Pinpoint the cell where the given text exists, returning its (x, y) midpoint coordinate. 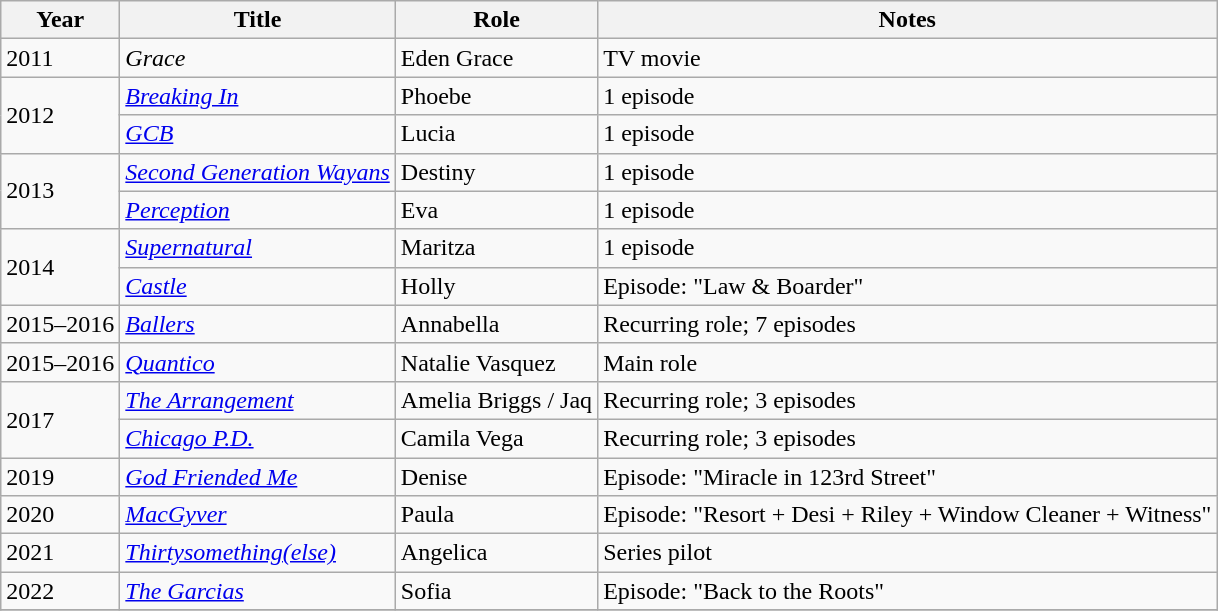
Chicago P.D. (258, 438)
Quantico (258, 362)
Holly (496, 286)
Angelica (496, 553)
Eva (496, 210)
Second Generation Wayans (258, 172)
Notes (908, 20)
Series pilot (908, 553)
2019 (60, 477)
2014 (60, 267)
Grace (258, 58)
Episode: "Resort + Desi + Riley + Window Cleaner + Witness" (908, 515)
Supernatural (258, 248)
Paula (496, 515)
The Garcias (258, 591)
Episode: "Back to the Roots" (908, 591)
Year (60, 20)
Annabella (496, 324)
Recurring role; 7 episodes (908, 324)
Role (496, 20)
2011 (60, 58)
Maritza (496, 248)
God Friended Me (258, 477)
Thirtysomething(else) (258, 553)
Lucia (496, 134)
Amelia Briggs / Jaq (496, 400)
Episode: "Miracle in 123rd Street" (908, 477)
Phoebe (496, 96)
Natalie Vasquez (496, 362)
Sofia (496, 591)
Camila Vega (496, 438)
Main role (908, 362)
Denise (496, 477)
The Arrangement (258, 400)
2012 (60, 115)
MacGyver (258, 515)
Ballers (258, 324)
2017 (60, 419)
Breaking In (258, 96)
Episode: "Law & Boarder" (908, 286)
Title (258, 20)
Eden Grace (496, 58)
2020 (60, 515)
2022 (60, 591)
2013 (60, 191)
Destiny (496, 172)
2021 (60, 553)
TV movie (908, 58)
GCB (258, 134)
Perception (258, 210)
Castle (258, 286)
